Extract the [x, y] coordinate from the center of the cell holding the provided text.  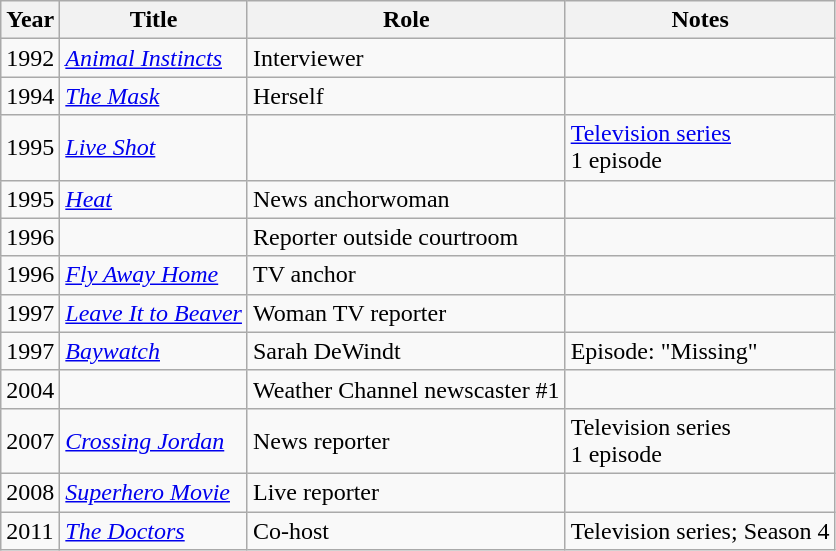
Live Shot [154, 148]
1994 [30, 96]
Crossing Jordan [154, 440]
The Doctors [154, 531]
TV anchor [406, 275]
News anchorwoman [406, 199]
Weather Channel newscaster #1 [406, 389]
Animal Instincts [154, 58]
Heat [154, 199]
Superhero Movie [154, 492]
Year [30, 20]
Reporter outside courtroom [406, 237]
Co-host [406, 531]
Interviewer [406, 58]
Episode: "Missing" [700, 351]
Baywatch [154, 351]
News reporter [406, 440]
2011 [30, 531]
2004 [30, 389]
Live reporter [406, 492]
Leave It to Beaver [154, 313]
Fly Away Home [154, 275]
2007 [30, 440]
Sarah DeWindt [406, 351]
2008 [30, 492]
Role [406, 20]
Woman TV reporter [406, 313]
1992 [30, 58]
Title [154, 20]
Television series; Season 4 [700, 531]
The Mask [154, 96]
Notes [700, 20]
Herself [406, 96]
